Return [X, Y] of the center of cell containing provided text 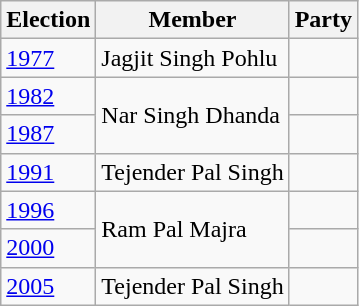
2000 [48, 248]
1987 [48, 134]
Member [192, 20]
Jagjit Singh Pohlu [192, 58]
1982 [48, 96]
1996 [48, 210]
1977 [48, 58]
2005 [48, 286]
Ram Pal Majra [192, 229]
Nar Singh Dhanda [192, 115]
Election [48, 20]
1991 [48, 172]
Party [323, 20]
